From the cell containing the given text, extract its center point as [X, Y] coordinate. 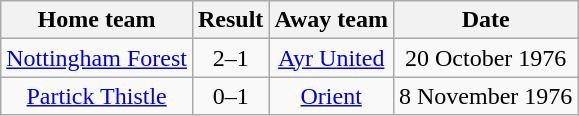
Orient [332, 96]
Result [230, 20]
Nottingham Forest [97, 58]
Away team [332, 20]
Partick Thistle [97, 96]
Home team [97, 20]
Ayr United [332, 58]
2–1 [230, 58]
8 November 1976 [485, 96]
0–1 [230, 96]
20 October 1976 [485, 58]
Date [485, 20]
